Return the [X, Y] coordinate for the center point of the cell that contains the specified text.  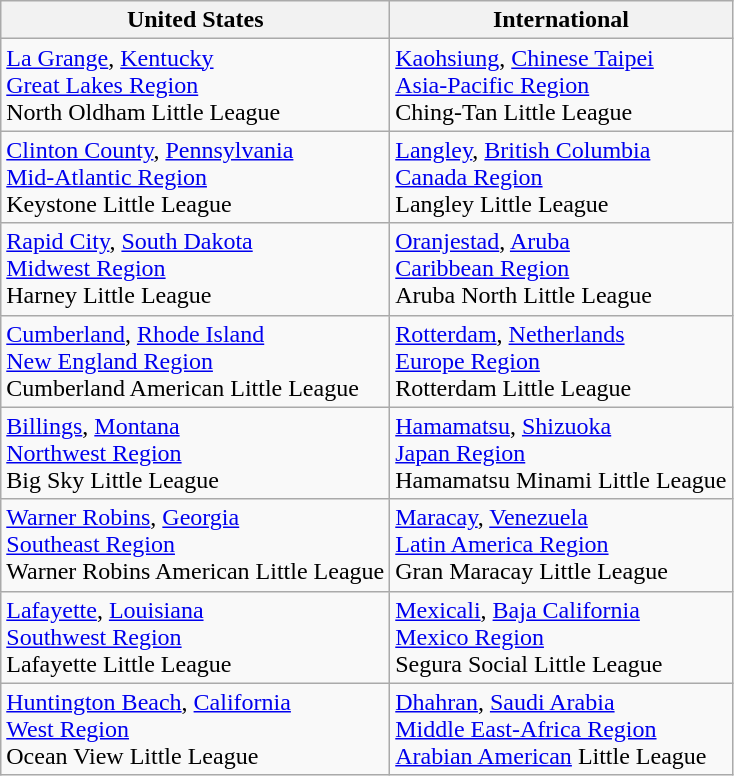
Maracay, Venezuela Latin America Region Gran Maracay Little League [561, 545]
Lafayette, Louisiana Southwest Region Lafayette Little League [196, 637]
Oranjestad, Aruba Caribbean Region Aruba North Little League [561, 269]
Huntington Beach, California West Region Ocean View Little League [196, 729]
United States [196, 20]
Kaohsiung, Chinese Taipei Asia-Pacific Region Ching-Tan Little League [561, 85]
Billings, Montana Northwest Region Big Sky Little League [196, 453]
Hamamatsu, Shizuoka Japan Region Hamamatsu Minami Little League [561, 453]
Rotterdam, Netherlands Europe Region Rotterdam Little League [561, 361]
International [561, 20]
Rapid City, South Dakota Midwest Region Harney Little League [196, 269]
Langley, British Columbia Canada RegionLangley Little League [561, 177]
Warner Robins, Georgia Southeast Region Warner Robins American Little League [196, 545]
Mexicali, Baja California Mexico Region Segura Social Little League [561, 637]
Clinton County, Pennsylvania Mid-Atlantic Region Keystone Little League [196, 177]
Dhahran, Saudi Arabia Middle East-Africa Region Arabian American Little League [561, 729]
La Grange, Kentucky Great Lakes Region North Oldham Little League [196, 85]
Cumberland, Rhode Island New England Region Cumberland American Little League [196, 361]
